Identify which cell holds the provided text, then report its [X, Y] central coordinate. 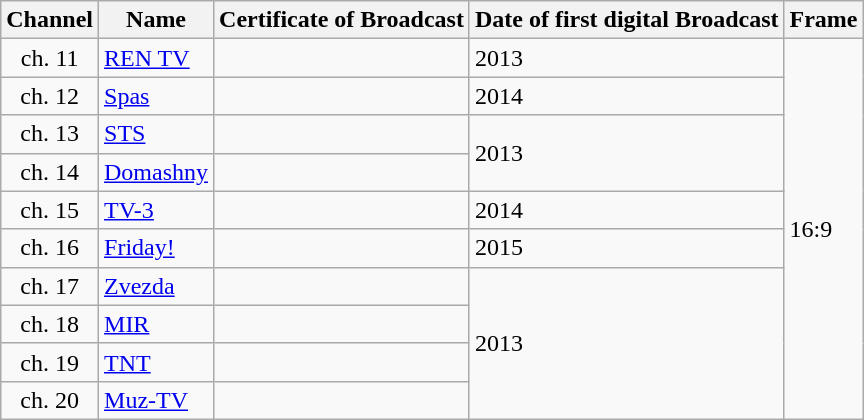
Muz-TV [156, 400]
ch. 12 [50, 96]
Name [156, 20]
TNT [156, 362]
Zvezda [156, 286]
TV-3 [156, 210]
2015 [626, 248]
ch. 20 [50, 400]
ch. 19 [50, 362]
ch. 15 [50, 210]
Channel [50, 20]
Friday! [156, 248]
STS [156, 134]
MIR [156, 324]
Spas [156, 96]
ch. 14 [50, 172]
ch. 16 [50, 248]
ch. 13 [50, 134]
Date of first digital Broadcast [626, 20]
Domashny [156, 172]
ch. 17 [50, 286]
ch. 18 [50, 324]
REN TV [156, 58]
Frame [824, 20]
Certificate of Broadcast [342, 20]
16:9 [824, 230]
ch. 11 [50, 58]
